Provide the (X, Y) coordinate of the cell's center where the given text is located.  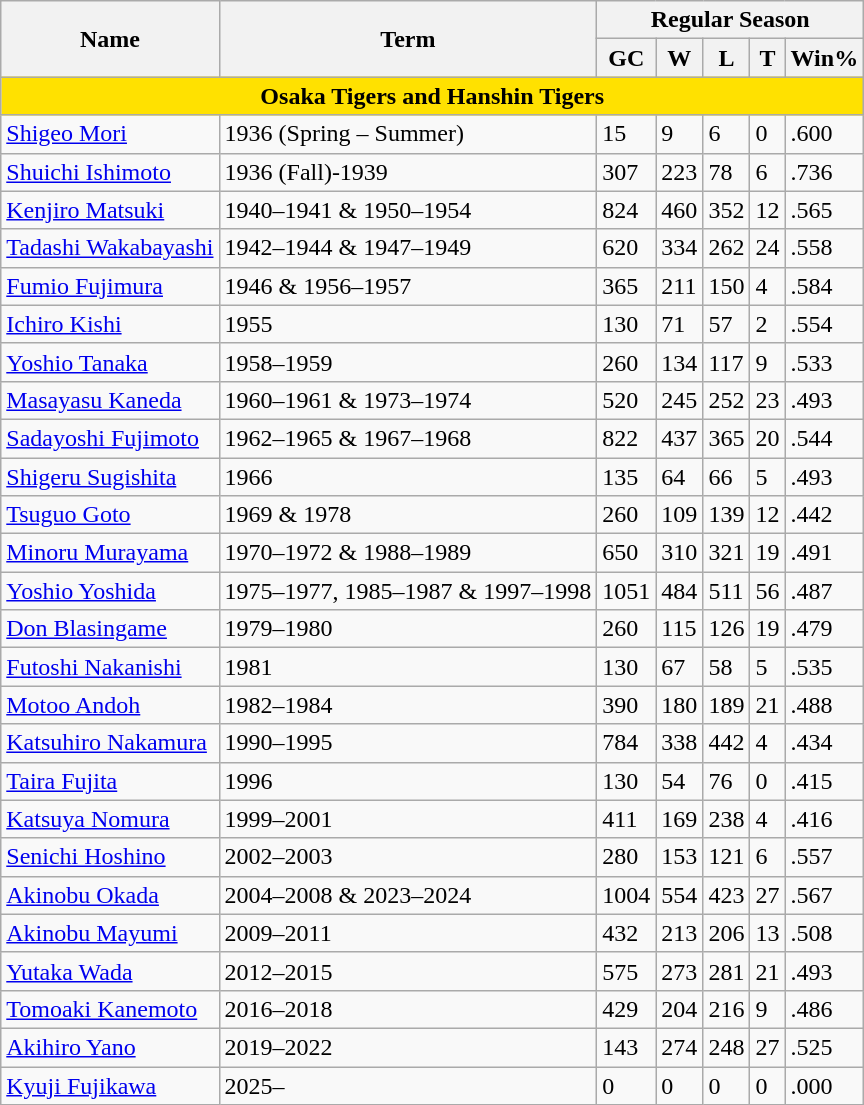
.491 (824, 553)
1969 & 1978 (408, 515)
Kenjiro Matsuki (110, 210)
117 (726, 362)
2012–2015 (408, 971)
180 (680, 705)
15 (626, 134)
Shigeo Mori (110, 134)
437 (680, 438)
411 (626, 819)
1960–1961 & 1973–1974 (408, 400)
.544 (824, 438)
Akinobu Mayumi (110, 933)
.488 (824, 705)
2002–2003 (408, 857)
.567 (824, 895)
1004 (626, 895)
1940–1941 & 1950–1954 (408, 210)
Shigeru Sugishita (110, 477)
822 (626, 438)
Akihiro Yano (110, 1047)
432 (626, 933)
520 (626, 400)
.415 (824, 781)
273 (680, 971)
.000 (824, 1085)
784 (626, 743)
1990–1995 (408, 743)
66 (726, 477)
Minoru Murayama (110, 553)
.558 (824, 248)
Tomoaki Kanemoto (110, 1009)
Kyuji Fujikawa (110, 1085)
20 (768, 438)
Sadayoshi Fujimoto (110, 438)
1975–1977, 1985–1987 & 1997–1998 (408, 591)
484 (680, 591)
511 (726, 591)
252 (726, 400)
248 (726, 1047)
.434 (824, 743)
1051 (626, 591)
58 (726, 667)
67 (680, 667)
Yoshio Tanaka (110, 362)
.535 (824, 667)
423 (726, 895)
T (768, 58)
.533 (824, 362)
L (726, 58)
71 (680, 324)
126 (726, 629)
Taira Fujita (110, 781)
.486 (824, 1009)
57 (726, 324)
334 (680, 248)
460 (680, 210)
1936 (Fall)-1939 (408, 172)
238 (726, 819)
13 (768, 933)
134 (680, 362)
.479 (824, 629)
310 (680, 553)
76 (726, 781)
Futoshi Nakanishi (110, 667)
1936 (Spring – Summer) (408, 134)
1962–1965 & 1967–1968 (408, 438)
Term (408, 39)
Shuichi Ishimoto (110, 172)
.525 (824, 1047)
Fumio Fujimura (110, 286)
Yoshio Yoshida (110, 591)
.557 (824, 857)
245 (680, 400)
24 (768, 248)
429 (626, 1009)
121 (726, 857)
1942–1944 & 1947–1949 (408, 248)
281 (726, 971)
1999–2001 (408, 819)
135 (626, 477)
Akinobu Okada (110, 895)
1996 (408, 781)
.487 (824, 591)
1982–1984 (408, 705)
Masayasu Kaneda (110, 400)
1970–1972 & 1988–1989 (408, 553)
274 (680, 1047)
109 (680, 515)
211 (680, 286)
2025– (408, 1085)
Ichiro Kishi (110, 324)
204 (680, 1009)
Yutaka Wada (110, 971)
Katsuhiro Nakamura (110, 743)
W (680, 58)
1955 (408, 324)
352 (726, 210)
143 (626, 1047)
2019–2022 (408, 1047)
56 (768, 591)
223 (680, 172)
2016–2018 (408, 1009)
139 (726, 515)
1958–1959 (408, 362)
620 (626, 248)
575 (626, 971)
554 (680, 895)
.416 (824, 819)
.584 (824, 286)
115 (680, 629)
Don Blasingame (110, 629)
Motoo Andoh (110, 705)
2009–2011 (408, 933)
338 (680, 743)
189 (726, 705)
650 (626, 553)
307 (626, 172)
Tsuguo Goto (110, 515)
321 (726, 553)
Katsuya Nomura (110, 819)
Tadashi Wakabayashi (110, 248)
.565 (824, 210)
Senichi Hoshino (110, 857)
54 (680, 781)
1979–1980 (408, 629)
1946 & 1956–1957 (408, 286)
153 (680, 857)
1966 (408, 477)
442 (726, 743)
64 (680, 477)
78 (726, 172)
213 (680, 933)
Name (110, 39)
.600 (824, 134)
262 (726, 248)
GC (626, 58)
2004–2008 & 2023–2024 (408, 895)
169 (680, 819)
.442 (824, 515)
280 (626, 857)
Osaka Tigers and Hanshin Tigers (432, 96)
Regular Season (730, 20)
150 (726, 286)
1981 (408, 667)
Win% (824, 58)
216 (726, 1009)
390 (626, 705)
824 (626, 210)
.554 (824, 324)
206 (726, 933)
23 (768, 400)
.736 (824, 172)
.508 (824, 933)
2 (768, 324)
